Extract the (X, Y) coordinate from the center of the cell holding the provided text.  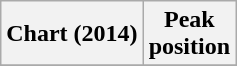
Peakposition (189, 34)
Chart (2014) (72, 34)
